Pinpoint the cell where the given text exists, returning its (X, Y) midpoint coordinate. 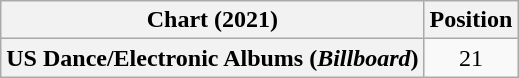
Position (471, 20)
US Dance/Electronic Albums (Billboard) (212, 58)
21 (471, 58)
Chart (2021) (212, 20)
